Output the [x, y] coordinate of the center of the cell containing the given text.  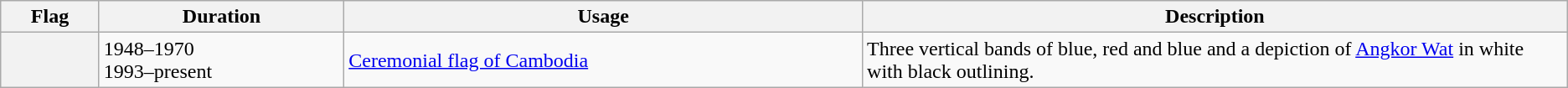
Description [1215, 17]
Duration [221, 17]
Flag [50, 17]
Three vertical bands of blue, red and blue and a depiction of Angkor Wat in white with black outlining. [1215, 60]
Usage [603, 17]
1948–19701993–present [221, 60]
Ceremonial flag of Cambodia [603, 60]
